Return the (x, y) coordinate for the center point of the cell that contains the specified text.  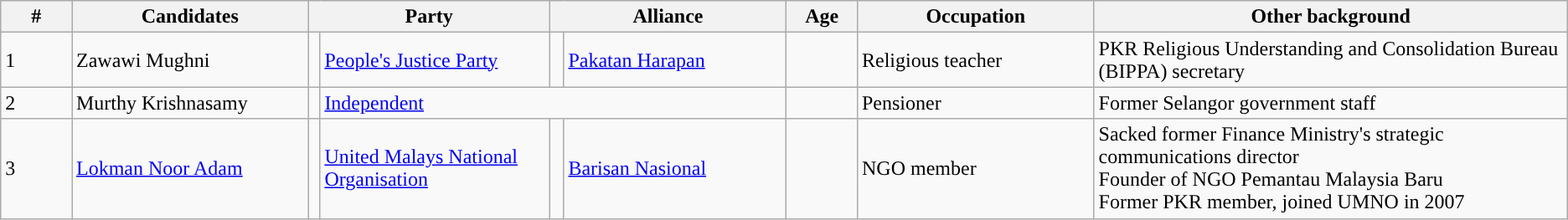
Lokman Noor Adam (191, 169)
Religious teacher (975, 60)
Other background (1330, 17)
Candidates (191, 17)
Sacked former Finance Ministry's strategic communications directorFounder of NGO Pemantau Malaysia BaruFormer PKR member, joined UMNO in 2007 (1330, 169)
Barisan Nasional (675, 169)
Occupation (975, 17)
Independent (553, 103)
People's Justice Party (435, 60)
Age (823, 17)
Party (429, 17)
2 (37, 103)
Former Selangor government staff (1330, 103)
Zawawi Mughni (191, 60)
Murthy Krishnasamy (191, 103)
# (37, 17)
Pakatan Harapan (675, 60)
Pensioner (975, 103)
NGO member (975, 169)
1 (37, 60)
Alliance (668, 17)
United Malays National Organisation (435, 169)
PKR Religious Understanding and Consolidation Bureau (BIPPA) secretary (1330, 60)
3 (37, 169)
